For the text-containing cell, return its midpoint in [x, y] coordinate format. 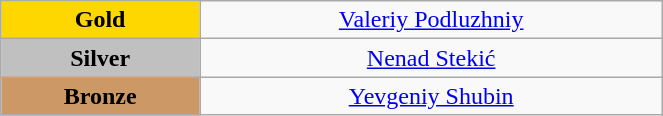
Nenad Stekić [432, 58]
Bronze [100, 96]
Gold [100, 20]
Yevgeniy Shubin [432, 96]
Silver [100, 58]
Valeriy Podluzhniy [432, 20]
